Provide the [X, Y] coordinate of the cell's center where the given text is located.  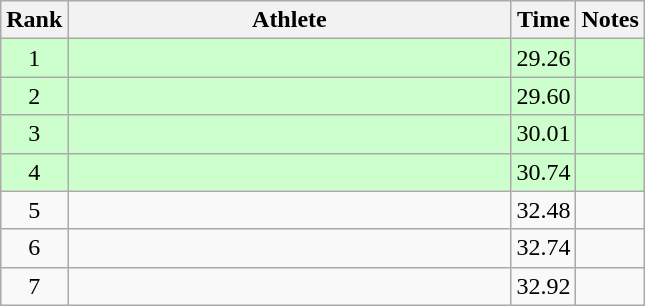
6 [34, 248]
30.01 [544, 134]
29.60 [544, 96]
Notes [610, 20]
7 [34, 286]
32.48 [544, 210]
32.92 [544, 286]
4 [34, 172]
2 [34, 96]
Athlete [290, 20]
Rank [34, 20]
Time [544, 20]
30.74 [544, 172]
3 [34, 134]
1 [34, 58]
29.26 [544, 58]
32.74 [544, 248]
5 [34, 210]
